Return the (X, Y) coordinate for the center point of the cell that contains the specified text.  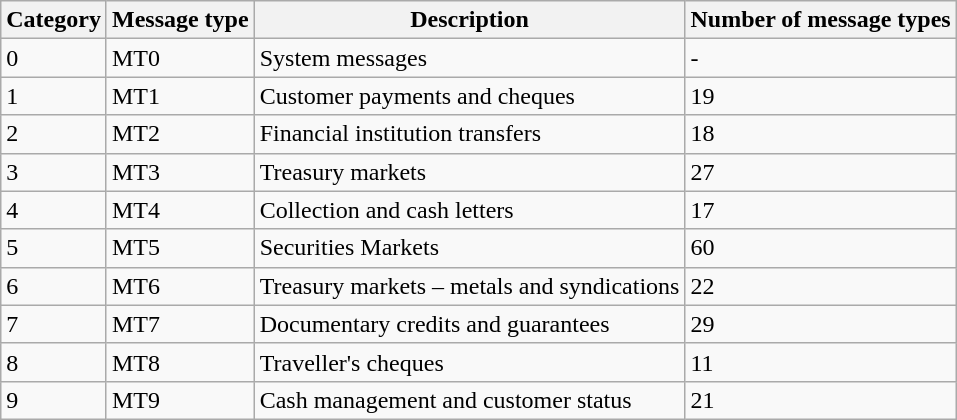
6 (54, 286)
Description (470, 20)
Message type (180, 20)
MT1 (180, 96)
18 (820, 134)
MT7 (180, 324)
17 (820, 210)
Cash management and customer status (470, 400)
0 (54, 58)
21 (820, 400)
8 (54, 362)
MT2 (180, 134)
System messages (470, 58)
27 (820, 172)
MT8 (180, 362)
2 (54, 134)
MT3 (180, 172)
MT0 (180, 58)
Collection and cash letters (470, 210)
Documentary credits and guarantees (470, 324)
- (820, 58)
5 (54, 248)
29 (820, 324)
MT5 (180, 248)
MT4 (180, 210)
9 (54, 400)
22 (820, 286)
11 (820, 362)
Number of message types (820, 20)
Treasury markets – metals and syndications (470, 286)
MT9 (180, 400)
Financial institution transfers (470, 134)
MT6 (180, 286)
19 (820, 96)
Traveller's cheques (470, 362)
60 (820, 248)
Category (54, 20)
1 (54, 96)
4 (54, 210)
3 (54, 172)
Customer payments and cheques (470, 96)
Treasury markets (470, 172)
7 (54, 324)
Securities Markets (470, 248)
